Pinpoint the cell where the given text exists, returning its [X, Y] midpoint coordinate. 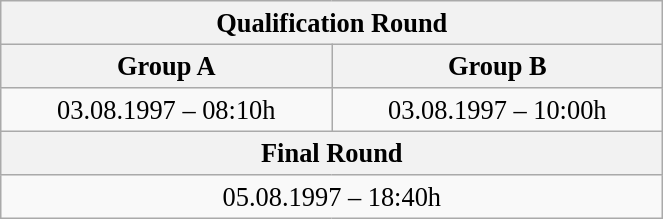
05.08.1997 – 18:40h [332, 197]
Final Round [332, 153]
03.08.1997 – 08:10h [166, 109]
03.08.1997 – 10:00h [498, 109]
Qualification Round [332, 22]
Group B [498, 66]
Group A [166, 66]
